Output the (X, Y) coordinate of the center of the cell containing the given text.  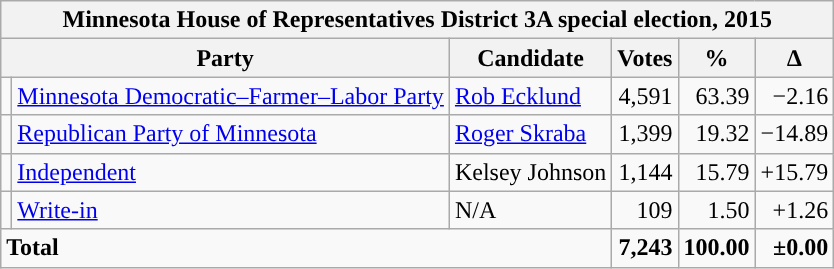
1,144 (645, 172)
Minnesota Democratic–Farmer–Labor Party (231, 96)
Party (226, 58)
1.50 (716, 210)
Kelsey Johnson (530, 172)
Candidate (530, 58)
+15.79 (794, 172)
100.00 (716, 248)
1,399 (645, 134)
Write-in (231, 210)
7,243 (645, 248)
Votes (645, 58)
−2.16 (794, 96)
Republican Party of Minnesota (231, 134)
Rob Ecklund (530, 96)
4,591 (645, 96)
−14.89 (794, 134)
Roger Skraba (530, 134)
63.39 (716, 96)
∆ (794, 58)
15.79 (716, 172)
19.32 (716, 134)
Total (306, 248)
Minnesota House of Representatives District 3A special election, 2015 (418, 20)
N/A (530, 210)
±0.00 (794, 248)
109 (645, 210)
+1.26 (794, 210)
% (716, 58)
Independent (231, 172)
